Output the [X, Y] coordinate of the center of the cell containing the given text.  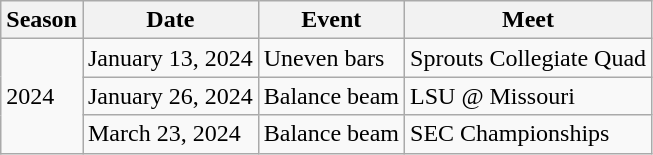
Date [170, 20]
Season [42, 20]
January 26, 2024 [170, 96]
2024 [42, 96]
Sprouts Collegiate Quad [528, 58]
March 23, 2024 [170, 134]
SEC Championships [528, 134]
LSU @ Missouri [528, 96]
Uneven bars [331, 58]
January 13, 2024 [170, 58]
Meet [528, 20]
Event [331, 20]
